Return the (x, y) coordinate for the center point of the cell that contains the specified text.  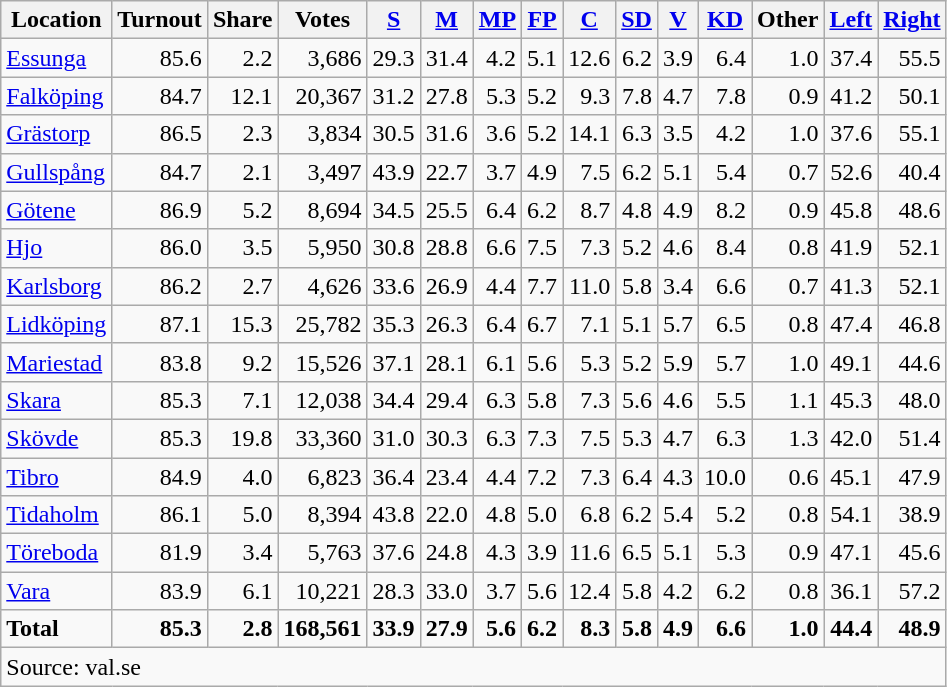
KD (726, 20)
26.9 (446, 286)
25.5 (446, 210)
15.3 (242, 324)
47.4 (851, 324)
19.8 (242, 438)
Götene (56, 210)
41.2 (851, 96)
42.0 (851, 438)
87.1 (160, 324)
FP (542, 20)
28.1 (446, 362)
86.0 (160, 248)
27.9 (446, 629)
22.0 (446, 515)
3,686 (322, 58)
11.0 (590, 286)
Skara (56, 400)
43.8 (394, 515)
28.8 (446, 248)
4.0 (242, 477)
12.6 (590, 58)
Karlsborg (56, 286)
45.1 (851, 477)
9.3 (590, 96)
81.9 (160, 553)
168,561 (322, 629)
Töreboda (56, 553)
47.9 (912, 477)
29.3 (394, 58)
10,221 (322, 591)
48.6 (912, 210)
54.1 (851, 515)
33.9 (394, 629)
8.7 (590, 210)
46.8 (912, 324)
48.0 (912, 400)
3,497 (322, 172)
8.4 (726, 248)
45.8 (851, 210)
8,394 (322, 515)
83.8 (160, 362)
44.6 (912, 362)
36.4 (394, 477)
Skövde (56, 438)
20,367 (322, 96)
10.0 (726, 477)
48.9 (912, 629)
Total (56, 629)
86.5 (160, 134)
Source: val.se (474, 667)
51.4 (912, 438)
33.6 (394, 286)
41.3 (851, 286)
38.9 (912, 515)
45.3 (851, 400)
2.2 (242, 58)
V (678, 20)
22.7 (446, 172)
44.4 (851, 629)
12,038 (322, 400)
37.4 (851, 58)
1.1 (788, 400)
35.3 (394, 324)
12.4 (590, 591)
86.9 (160, 210)
7.2 (542, 477)
9.2 (242, 362)
Tibro (56, 477)
1.3 (788, 438)
24.8 (446, 553)
Hjo (56, 248)
41.9 (851, 248)
Lidköping (56, 324)
8.2 (726, 210)
7.7 (542, 286)
83.9 (160, 591)
86.1 (160, 515)
Other (788, 20)
49.1 (851, 362)
31.4 (446, 58)
43.9 (394, 172)
14.1 (590, 134)
37.1 (394, 362)
45.6 (912, 553)
11.6 (590, 553)
34.5 (394, 210)
M (446, 20)
S (394, 20)
5,763 (322, 553)
2.1 (242, 172)
Essunga (56, 58)
33.0 (446, 591)
52.6 (851, 172)
C (590, 20)
4,626 (322, 286)
29.4 (446, 400)
Mariestad (56, 362)
SD (637, 20)
2.7 (242, 286)
3.6 (497, 134)
8.3 (590, 629)
30.5 (394, 134)
Falköping (56, 96)
34.4 (394, 400)
Votes (322, 20)
6.7 (542, 324)
Vara (56, 591)
2.8 (242, 629)
33,360 (322, 438)
MP (497, 20)
30.3 (446, 438)
26.3 (446, 324)
47.1 (851, 553)
2.3 (242, 134)
15,526 (322, 362)
25,782 (322, 324)
3,834 (322, 134)
28.3 (394, 591)
Turnout (160, 20)
31.6 (446, 134)
6,823 (322, 477)
Gullspång (56, 172)
5.9 (678, 362)
31.2 (394, 96)
5,950 (322, 248)
31.0 (394, 438)
30.8 (394, 248)
57.2 (912, 591)
Right (912, 20)
86.2 (160, 286)
6.8 (590, 515)
55.1 (912, 134)
55.5 (912, 58)
Left (851, 20)
40.4 (912, 172)
Tidaholm (56, 515)
36.1 (851, 591)
0.6 (788, 477)
12.1 (242, 96)
85.6 (160, 58)
27.8 (446, 96)
84.9 (160, 477)
8,694 (322, 210)
Share (242, 20)
5.5 (726, 400)
50.1 (912, 96)
23.4 (446, 477)
Location (56, 20)
Grästorp (56, 134)
